Return the (x, y) coordinate for the center point of the cell that contains the specified text.  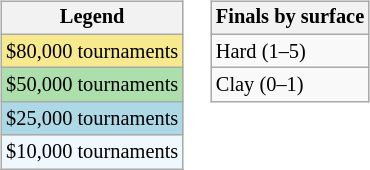
Hard (1–5) (290, 51)
$10,000 tournaments (92, 152)
Clay (0–1) (290, 85)
Legend (92, 18)
Finals by surface (290, 18)
$50,000 tournaments (92, 85)
$80,000 tournaments (92, 51)
$25,000 tournaments (92, 119)
